From the cell containing the given text, extract its center point as [X, Y] coordinate. 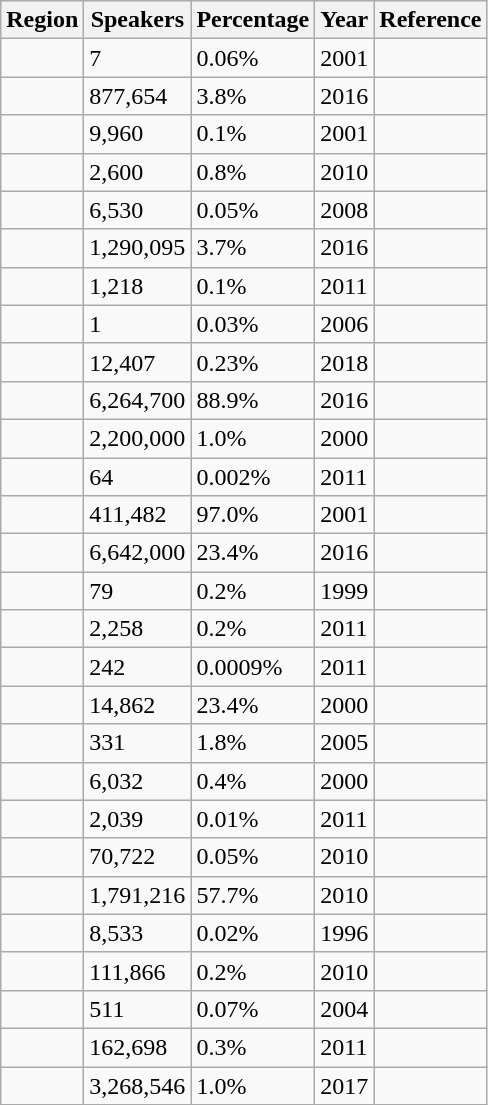
0.23% [253, 362]
2005 [344, 743]
6,032 [138, 781]
1,218 [138, 286]
162,698 [138, 1047]
331 [138, 743]
0.02% [253, 933]
2017 [344, 1085]
0.07% [253, 1009]
0.01% [253, 819]
6,264,700 [138, 400]
1.8% [253, 743]
Year [344, 20]
1996 [344, 933]
7 [138, 58]
511 [138, 1009]
57.7% [253, 895]
0.3% [253, 1047]
0.06% [253, 58]
Speakers [138, 20]
2,200,000 [138, 438]
Percentage [253, 20]
0.002% [253, 477]
242 [138, 667]
1,290,095 [138, 248]
9,960 [138, 134]
64 [138, 477]
79 [138, 591]
0.03% [253, 324]
2008 [344, 210]
8,533 [138, 933]
1999 [344, 591]
Region [42, 20]
3,268,546 [138, 1085]
0.4% [253, 781]
3.8% [253, 96]
0.0009% [253, 667]
877,654 [138, 96]
2006 [344, 324]
2004 [344, 1009]
97.0% [253, 515]
88.9% [253, 400]
1 [138, 324]
0.8% [253, 172]
2018 [344, 362]
14,862 [138, 705]
2,600 [138, 172]
411,482 [138, 515]
1,791,216 [138, 895]
6,530 [138, 210]
3.7% [253, 248]
6,642,000 [138, 553]
70,722 [138, 857]
2,258 [138, 629]
2,039 [138, 819]
12,407 [138, 362]
Reference [430, 20]
111,866 [138, 971]
